From the cell containing the given text, extract its center point as (X, Y) coordinate. 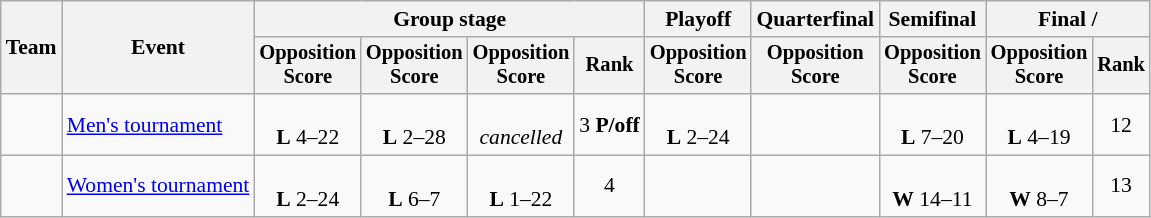
L 7–20 (932, 124)
13 (1121, 186)
cancelled (522, 124)
L 6–7 (414, 186)
Team (32, 48)
Women's tournament (158, 186)
L 2–28 (414, 124)
W 8–7 (1040, 186)
W 14–11 (932, 186)
Quarterfinal (815, 19)
12 (1121, 124)
L 4–22 (308, 124)
Semifinal (932, 19)
Men's tournament (158, 124)
Final / (1068, 19)
3 P/off (610, 124)
4 (610, 186)
L 1–22 (522, 186)
Playoff (698, 19)
Group stage (449, 19)
L 4–19 (1040, 124)
Event (158, 48)
